Output the (x, y) coordinate of the center of the cell containing the given text.  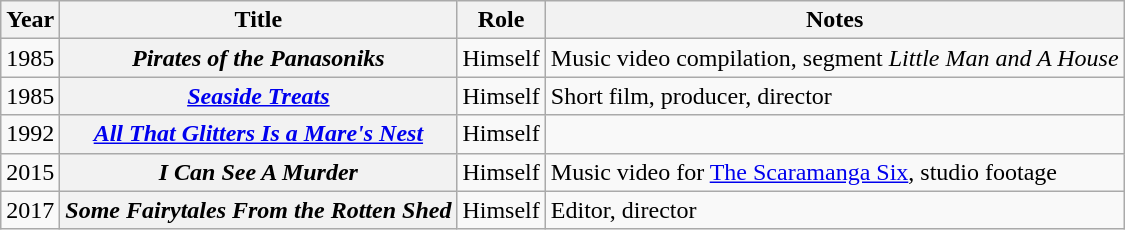
Music video for The Scaramanga Six, studio footage (834, 172)
Seaside Treats (258, 96)
I Can See A Murder (258, 172)
Year (30, 20)
Notes (834, 20)
2015 (30, 172)
2017 (30, 210)
Title (258, 20)
Role (501, 20)
Short film, producer, director (834, 96)
Music video compilation, segment Little Man and A House (834, 58)
All That Glitters Is a Mare's Nest (258, 134)
Some Fairytales From the Rotten Shed (258, 210)
1992 (30, 134)
Pirates of the Panasoniks (258, 58)
Editor, director (834, 210)
